Identify which cell holds the provided text, then report its [X, Y] central coordinate. 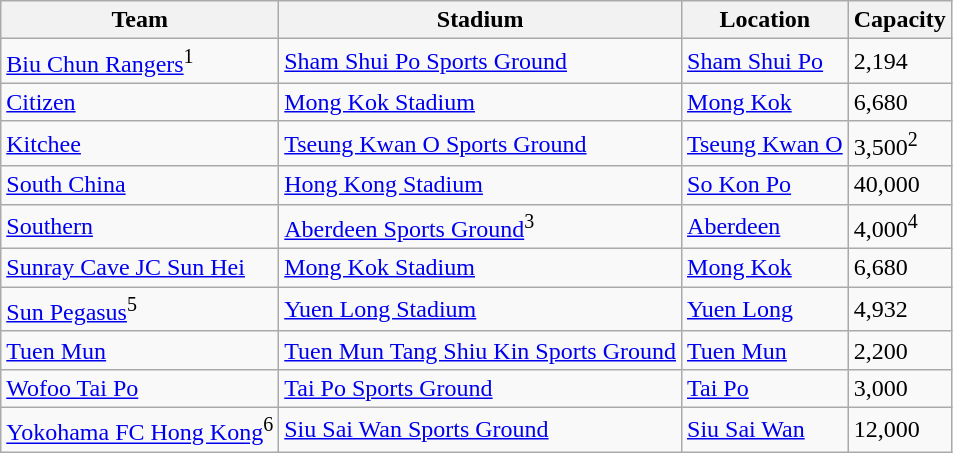
Kitchee [140, 144]
Sham Shui Po [766, 62]
Aberdeen Sports Ground3 [480, 226]
Yokohama FC Hong Kong6 [140, 430]
Yuen Long [766, 310]
Location [766, 20]
2,200 [900, 350]
Aberdeen [766, 226]
3,5002 [900, 144]
Capacity [900, 20]
40,000 [900, 185]
So Kon Po [766, 185]
12,000 [900, 430]
South China [140, 185]
Yuen Long Stadium [480, 310]
Tai Po [766, 388]
Sham Shui Po Sports Ground [480, 62]
4,0004 [900, 226]
Citizen [140, 102]
Siu Sai Wan Sports Ground [480, 430]
2,194 [900, 62]
3,000 [900, 388]
Tseung Kwan O [766, 144]
Southern [140, 226]
Tai Po Sports Ground [480, 388]
Team [140, 20]
Tseung Kwan O Sports Ground [480, 144]
Biu Chun Rangers1 [140, 62]
Stadium [480, 20]
Tuen Mun Tang Shiu Kin Sports Ground [480, 350]
Siu Sai Wan [766, 430]
Sun Pegasus5 [140, 310]
Sunray Cave JC Sun Hei [140, 268]
Hong Kong Stadium [480, 185]
4,932 [900, 310]
Wofoo Tai Po [140, 388]
